Provide the (x, y) coordinate of the cell's center where the given text is located.  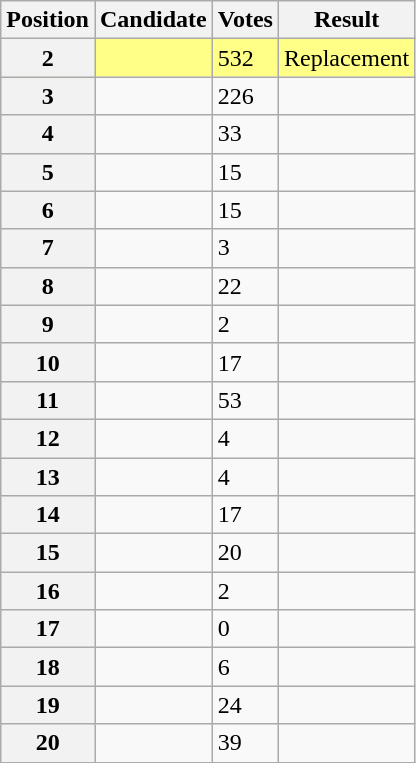
Position (48, 20)
9 (48, 324)
12 (48, 438)
8 (48, 286)
Replacement (346, 58)
Votes (245, 20)
24 (245, 705)
10 (48, 362)
53 (245, 400)
Candidate (153, 20)
14 (48, 515)
19 (48, 705)
13 (48, 477)
33 (245, 134)
532 (245, 58)
0 (245, 629)
11 (48, 400)
5 (48, 172)
Result (346, 20)
39 (245, 743)
22 (245, 286)
18 (48, 667)
226 (245, 96)
7 (48, 248)
16 (48, 591)
